Capture the cell that displays the provided text and extract its (X, Y) central coordinate. 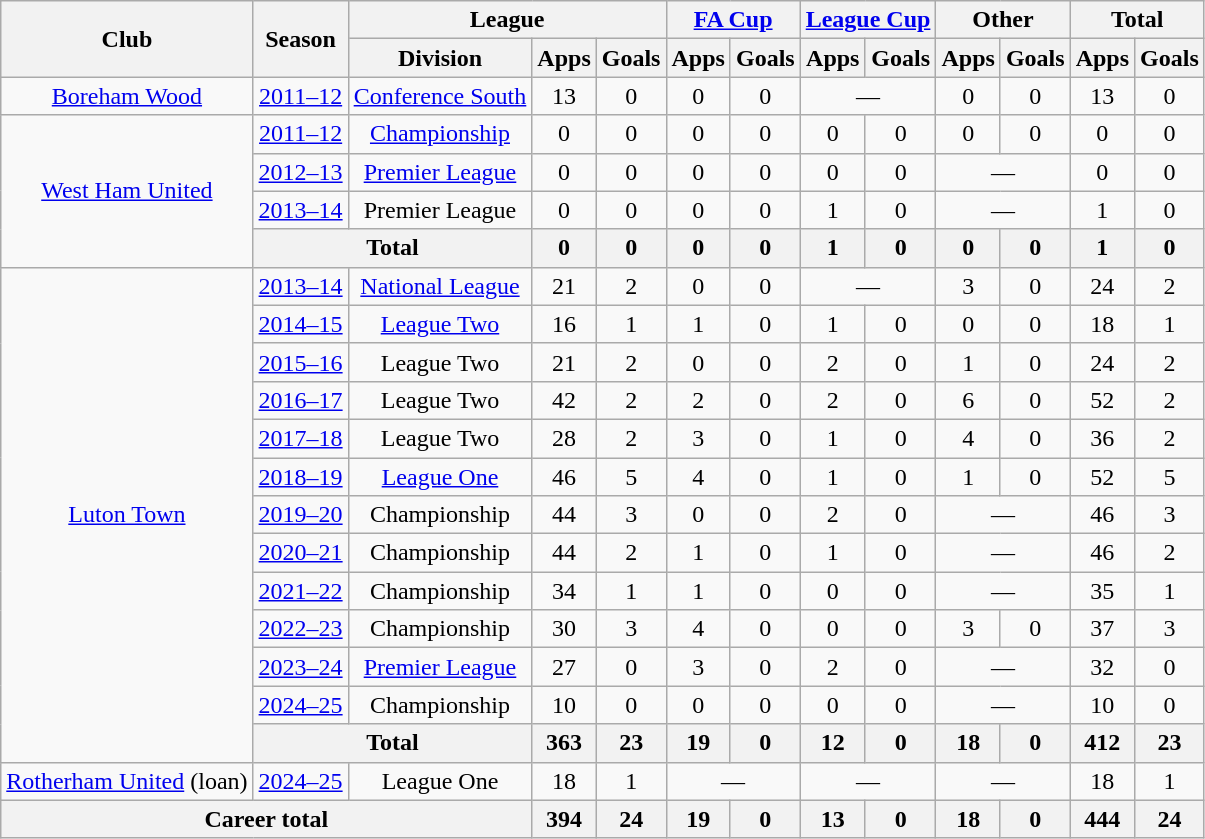
Division (440, 58)
37 (1102, 629)
412 (1102, 743)
28 (564, 438)
National League (440, 286)
42 (564, 400)
32 (1102, 667)
2022–23 (300, 629)
2016–17 (300, 400)
FA Cup (733, 20)
Rotherham United (loan) (127, 781)
30 (564, 629)
444 (1102, 819)
League (507, 20)
34 (564, 591)
2019–20 (300, 515)
363 (564, 743)
2023–24 (300, 667)
2014–15 (300, 324)
Luton Town (127, 514)
2017–18 (300, 438)
2018–19 (300, 477)
6 (968, 400)
394 (564, 819)
Career total (266, 819)
Other (1003, 20)
Club (127, 39)
36 (1102, 438)
2012–13 (300, 172)
35 (1102, 591)
League Cup (868, 20)
Season (300, 39)
2015–16 (300, 362)
12 (832, 743)
2020–21 (300, 553)
16 (564, 324)
2021–22 (300, 591)
Conference South (440, 96)
Boreham Wood (127, 96)
West Ham United (127, 191)
27 (564, 667)
